Search for the cell housing the specified text and yield its [x, y] center coordinate. 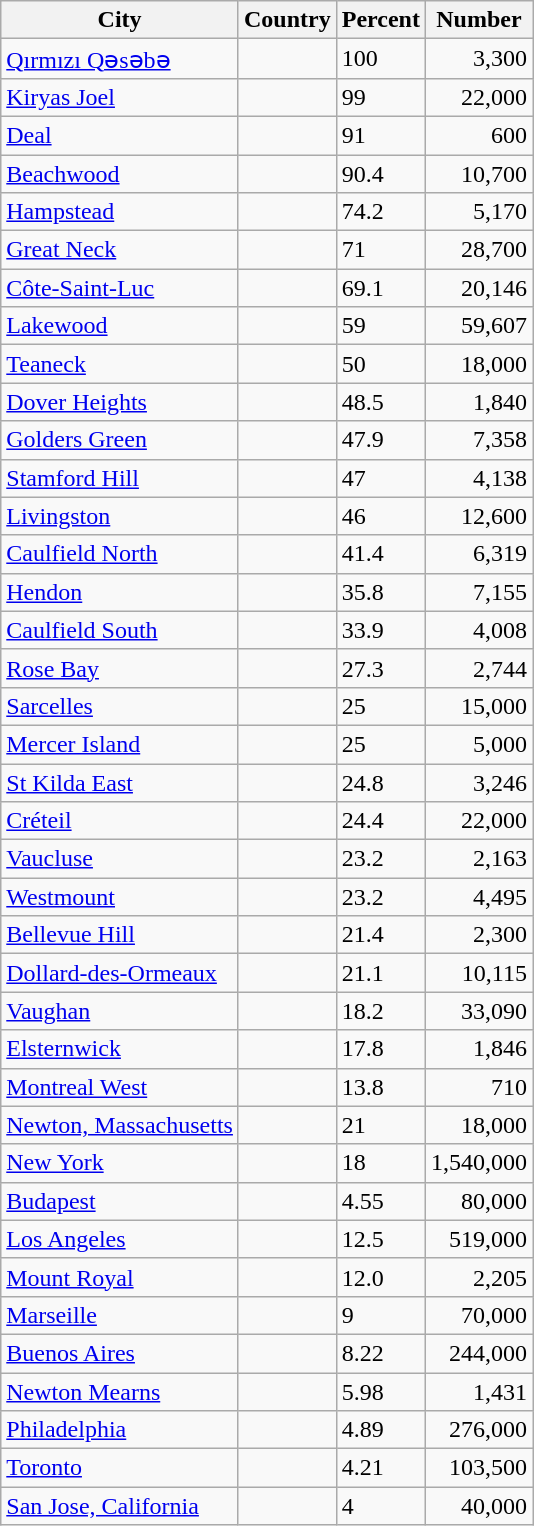
Rose Bay [120, 668]
80,000 [478, 1201]
91 [380, 135]
Teaneck [120, 364]
4.89 [380, 1430]
41.4 [380, 554]
1,540,000 [478, 1163]
Côte-Saint-Luc [120, 288]
Dollard-des-Ormeaux [120, 973]
7,358 [478, 440]
Caulfield North [120, 554]
24.4 [380, 821]
4.21 [380, 1468]
10,700 [478, 173]
10,115 [478, 973]
Philadelphia [120, 1430]
Elsternwick [120, 1049]
99 [380, 97]
21 [380, 1125]
33.9 [380, 630]
Deal [120, 135]
21.4 [380, 935]
Mount Royal [120, 1277]
47.9 [380, 440]
Mercer Island [120, 744]
20,146 [478, 288]
5,000 [478, 744]
9 [380, 1315]
2,744 [478, 668]
Sarcelles [120, 706]
Newton, Massachusetts [120, 1125]
Lakewood [120, 326]
1,840 [478, 402]
12,600 [478, 516]
Vaucluse [120, 859]
Golders Green [120, 440]
Percent [380, 20]
City [120, 20]
71 [380, 250]
13.8 [380, 1087]
Bellevue Hill [120, 935]
5,170 [478, 212]
59 [380, 326]
St Kilda East [120, 783]
50 [380, 364]
Marseille [120, 1315]
519,000 [478, 1239]
710 [478, 1087]
Kiryas Joel [120, 97]
59,607 [478, 326]
3,300 [478, 59]
244,000 [478, 1353]
Number [478, 20]
100 [380, 59]
33,090 [478, 1011]
21.1 [380, 973]
Country [287, 20]
Toronto [120, 1468]
Vaughan [120, 1011]
74.2 [380, 212]
48.5 [380, 402]
Newton Mearns [120, 1391]
35.8 [380, 592]
4,138 [478, 478]
4.55 [380, 1201]
3,246 [478, 783]
Créteil [120, 821]
18.2 [380, 1011]
2,163 [478, 859]
Qırmızı Qəsəbə [120, 59]
Westmount [120, 897]
27.3 [380, 668]
2,205 [478, 1277]
8.22 [380, 1353]
Buenos Aires [120, 1353]
12.5 [380, 1239]
70,000 [478, 1315]
15,000 [478, 706]
90.4 [380, 173]
New York [120, 1163]
17.8 [380, 1049]
Stamford Hill [120, 478]
San Jose, California [120, 1506]
24.8 [380, 783]
1,846 [478, 1049]
40,000 [478, 1506]
276,000 [478, 1430]
Los Angeles [120, 1239]
Hampstead [120, 212]
Great Neck [120, 250]
5.98 [380, 1391]
46 [380, 516]
6,319 [478, 554]
Montreal West [120, 1087]
2,300 [478, 935]
Livingston [120, 516]
1,431 [478, 1391]
47 [380, 478]
600 [478, 135]
69.1 [380, 288]
4,008 [478, 630]
Beachwood [120, 173]
4 [380, 1506]
28,700 [478, 250]
Hendon [120, 592]
103,500 [478, 1468]
4,495 [478, 897]
Dover Heights [120, 402]
18 [380, 1163]
7,155 [478, 592]
Caulfield South [120, 630]
12.0 [380, 1277]
Budapest [120, 1201]
